Capture the cell that displays the provided text and extract its (x, y) central coordinate. 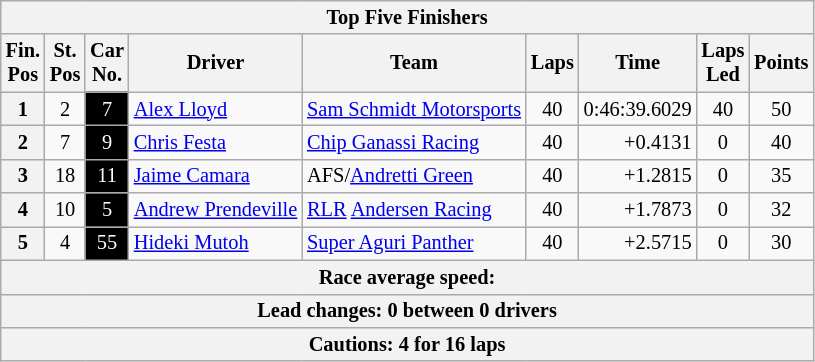
St.Pos (65, 63)
Points (781, 63)
Cautions: 4 for 16 laps (408, 344)
Top Five Finishers (408, 17)
Jaime Camara (216, 176)
30 (781, 243)
Team (414, 63)
Race average speed: (408, 277)
10 (65, 210)
Andrew Prendeville (216, 210)
+2.5715 (638, 243)
+1.7873 (638, 210)
Alex Lloyd (216, 109)
Time (638, 63)
Chip Ganassi Racing (414, 142)
Fin.Pos (23, 63)
35 (781, 176)
+1.2815 (638, 176)
+0.4131 (638, 142)
CarNo. (107, 63)
AFS/Andretti Green (414, 176)
18 (65, 176)
Chris Festa (216, 142)
1 (23, 109)
3 (23, 176)
55 (107, 243)
LapsLed (724, 63)
Laps (552, 63)
32 (781, 210)
Sam Schmidt Motorsports (414, 109)
9 (107, 142)
Super Aguri Panther (414, 243)
Driver (216, 63)
50 (781, 109)
Lead changes: 0 between 0 drivers (408, 311)
Hideki Mutoh (216, 243)
0:46:39.6029 (638, 109)
11 (107, 176)
RLR Andersen Racing (414, 210)
